Return [X, Y] of the center of cell containing provided text 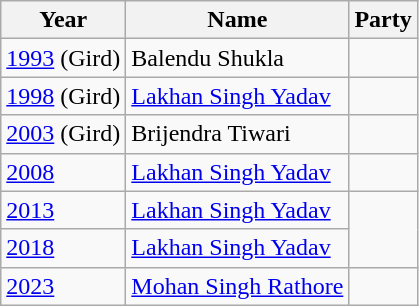
2008 [64, 172]
Name [238, 20]
2013 [64, 210]
1998 (Gird) [64, 96]
2003 (Gird) [64, 134]
1993 (Gird) [64, 58]
Year [64, 20]
Balendu Shukla [238, 58]
2023 [64, 286]
Brijendra Tiwari [238, 134]
2018 [64, 248]
Mohan Singh Rathore [238, 286]
Party [383, 20]
